Find where the given text appears and provide that cell's center as (X, Y) coordinate. 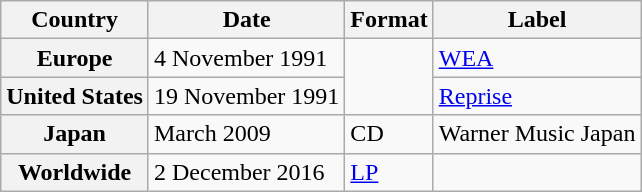
LP (389, 172)
WEA (537, 58)
United States (75, 96)
CD (389, 134)
March 2009 (246, 134)
2 December 2016 (246, 172)
Format (389, 20)
Label (537, 20)
Date (246, 20)
Country (75, 20)
Japan (75, 134)
19 November 1991 (246, 96)
Worldwide (75, 172)
Reprise (537, 96)
4 November 1991 (246, 58)
Europe (75, 58)
Warner Music Japan (537, 134)
